For the text-containing cell, return its midpoint in (X, Y) coordinate format. 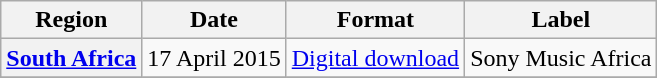
Date (214, 20)
17 April 2015 (214, 58)
Digital download (375, 58)
South Africa (72, 58)
Sony Music Africa (561, 58)
Region (72, 20)
Format (375, 20)
Label (561, 20)
